Scan for the cell matching the given text and deliver its (X, Y) coordinate at center. 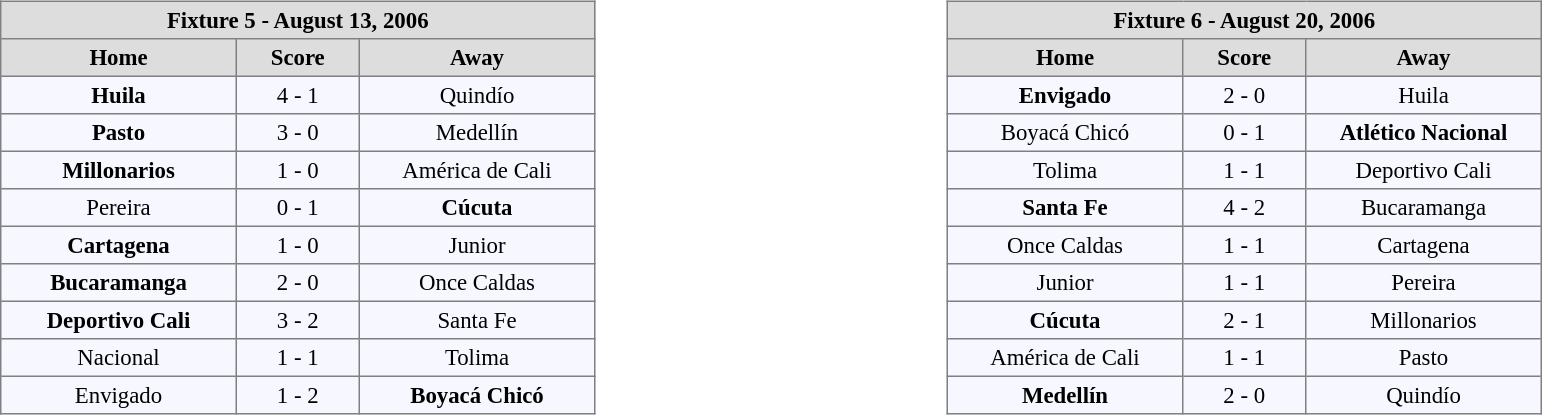
4 - 2 (1244, 208)
2 - 1 (1244, 320)
Fixture 5 - August 13, 2006 (298, 20)
Atlético Nacional (1424, 133)
3 - 0 (298, 133)
Fixture 6 - August 20, 2006 (1244, 20)
1 - 2 (298, 395)
Nacional (119, 358)
3 - 2 (298, 320)
4 - 1 (298, 95)
